Provide the [x, y] coordinate of the cell's center where the given text is located.  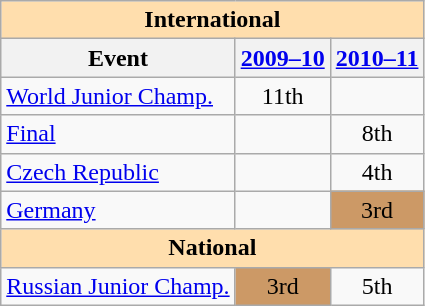
Final [118, 134]
World Junior Champ. [118, 96]
Event [118, 58]
11th [282, 96]
International [212, 20]
5th [377, 286]
2009–10 [282, 58]
Russian Junior Champ. [118, 286]
Czech Republic [118, 172]
2010–11 [377, 58]
4th [377, 172]
8th [377, 134]
Germany [118, 210]
National [212, 248]
